Output the (X, Y) coordinate of the center of the cell containing the given text.  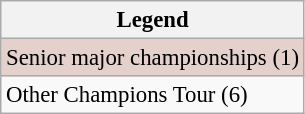
Senior major championships (1) (153, 58)
Other Champions Tour (6) (153, 95)
Legend (153, 20)
